Capture the cell that displays the provided text and extract its [X, Y] central coordinate. 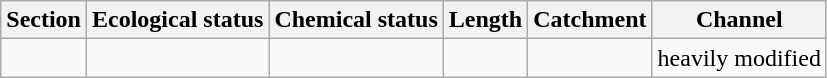
Section [44, 20]
Ecological status [177, 20]
Channel [739, 20]
heavily modified [739, 58]
Catchment [590, 20]
Chemical status [356, 20]
Length [485, 20]
